Pinpoint the cell where the given text exists, returning its [x, y] midpoint coordinate. 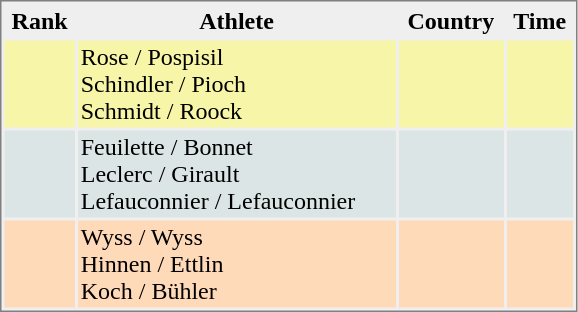
Time [540, 20]
Country [450, 20]
Feuilette / BonnetLeclerc / GiraultLefauconnier / Lefauconnier [237, 174]
Rose / PospisilSchindler / PiochSchmidt / Roock [237, 84]
Athlete [237, 20]
Rank [39, 20]
Wyss / WyssHinnen / EttlinKoch / Bühler [237, 264]
